Detect which cell encompasses the target text, then output its [X, Y] center coordinate. 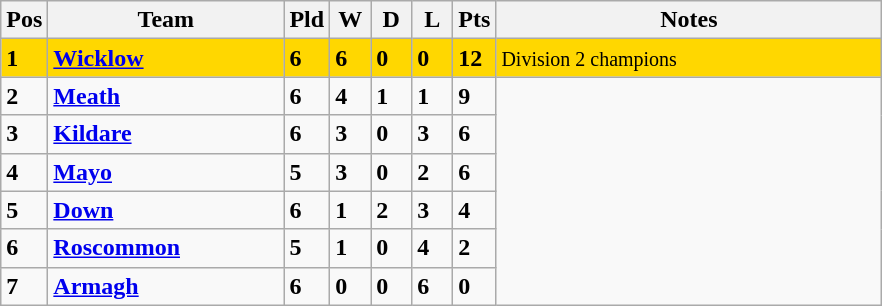
Armagh [166, 286]
Kildare [166, 134]
D [392, 20]
9 [474, 96]
Pld [307, 20]
12 [474, 58]
7 [24, 286]
Meath [166, 96]
Roscommon [166, 248]
Notes [689, 20]
Mayo [166, 172]
Down [166, 210]
Pts [474, 20]
Pos [24, 20]
W [350, 20]
Team [166, 20]
Wicklow [166, 58]
Division 2 champions [689, 58]
L [432, 20]
